Detect which cell encompasses the target text, then output its (X, Y) center coordinate. 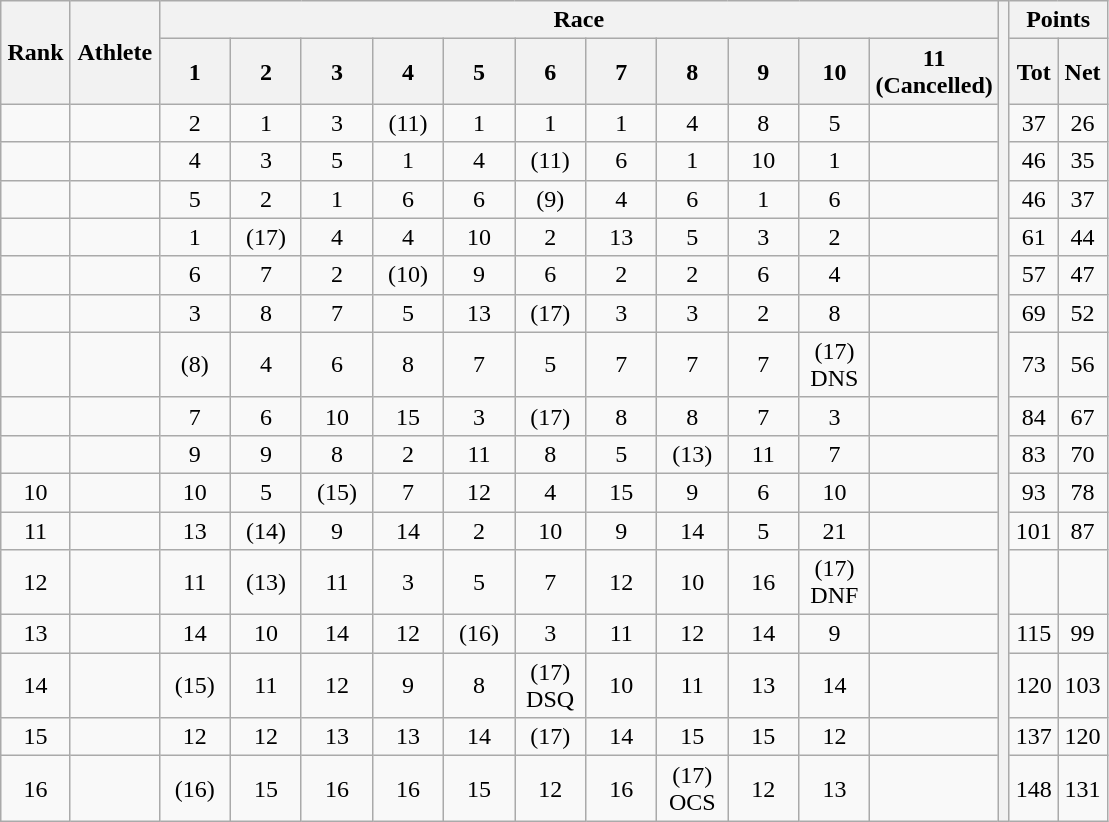
26 (1082, 123)
Athlete (114, 52)
Rank (36, 52)
84 (1034, 416)
87 (1082, 531)
61 (1034, 237)
115 (1034, 634)
(10) (408, 275)
(17) DNS (834, 364)
11 (Cancelled) (934, 72)
44 (1082, 237)
47 (1082, 275)
103 (1082, 686)
131 (1082, 788)
93 (1034, 492)
Points (1058, 20)
67 (1082, 416)
Race (578, 20)
73 (1034, 364)
21 (834, 531)
57 (1034, 275)
70 (1082, 454)
(17) DNF (834, 582)
99 (1082, 634)
(17) OCS (692, 788)
52 (1082, 313)
56 (1082, 364)
83 (1034, 454)
101 (1034, 531)
69 (1034, 313)
(14) (266, 531)
(9) (550, 199)
137 (1034, 737)
Net (1082, 72)
78 (1082, 492)
(17) DSQ (550, 686)
148 (1034, 788)
Tot (1034, 72)
(8) (194, 364)
35 (1082, 161)
